For the text-containing cell, return its midpoint in [x, y] coordinate format. 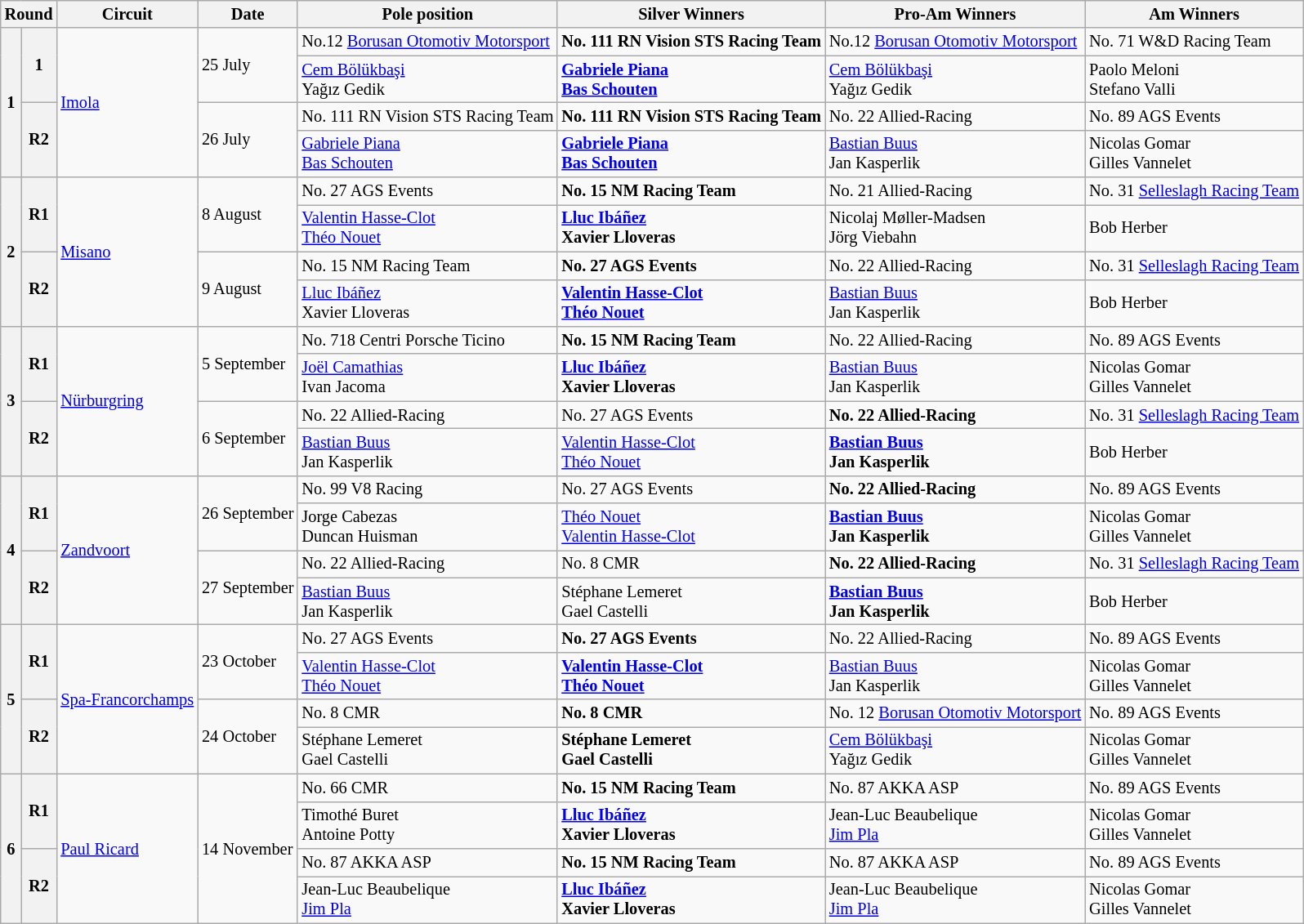
23 October [248, 662]
Am Winners [1195, 14]
Joël Camathias Ivan Jacoma [427, 377]
14 November [248, 848]
24 October [248, 737]
26 September [248, 513]
No. 718 Centri Porsche Ticino [427, 340]
Paolo Meloni Stefano Valli [1195, 79]
Jorge Cabezas Duncan Huisman [427, 527]
9 August [248, 289]
26 July [248, 139]
6 [11, 848]
No. 21 Allied-Racing [955, 191]
Date [248, 14]
5 [11, 699]
Pro-Am Winners [955, 14]
No. 66 CMR [427, 788]
25 July [248, 65]
Imola [127, 103]
4 [11, 551]
Zandvoort [127, 551]
Nicolaj Møller-Madsen Jörg Viebahn [955, 228]
Nürburgring [127, 400]
Pole position [427, 14]
6 September [248, 438]
No. 71 W&D Racing Team [1195, 42]
8 August [248, 214]
No. 99 V8 Racing [427, 489]
27 September [248, 587]
Théo Nouet Valentin Hasse-Clot [691, 527]
Round [29, 14]
Circuit [127, 14]
Timothé Buret Antoine Potty [427, 825]
Paul Ricard [127, 848]
Spa-Francorchamps [127, 699]
3 [11, 400]
Misano [127, 252]
5 September [248, 363]
Silver Winners [691, 14]
No. 12 Borusan Otomotiv Motorsport [955, 713]
2 [11, 252]
